Detect which cell encompasses the target text, then output its (X, Y) center coordinate. 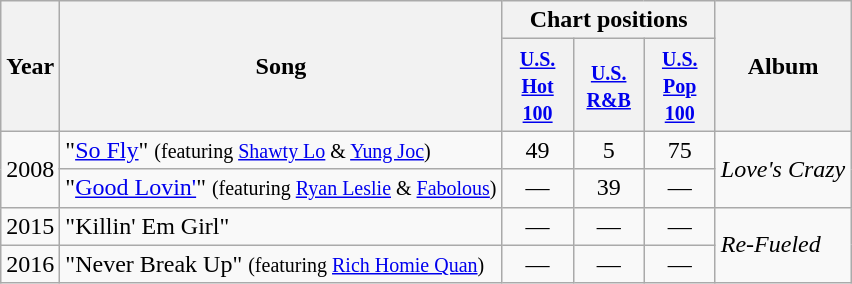
Year (30, 66)
2016 (30, 264)
"Good Lovin'" (featuring Ryan Leslie & Fabolous) (281, 188)
2008 (30, 169)
5 (608, 150)
"So Fly" (featuring Shawty Lo & Yung Joc) (281, 150)
Album (783, 66)
Chart positions (608, 20)
U.S. Hot 100 (538, 85)
75 (680, 150)
"Killin' Em Girl" (281, 226)
Love's Crazy (783, 169)
2015 (30, 226)
U.S. Pop 100 (680, 85)
U.S. R&B (608, 85)
49 (538, 150)
"Never Break Up" (featuring Rich Homie Quan) (281, 264)
Song (281, 66)
39 (608, 188)
Re-Fueled (783, 245)
